For the text-containing cell, return its midpoint in [x, y] coordinate format. 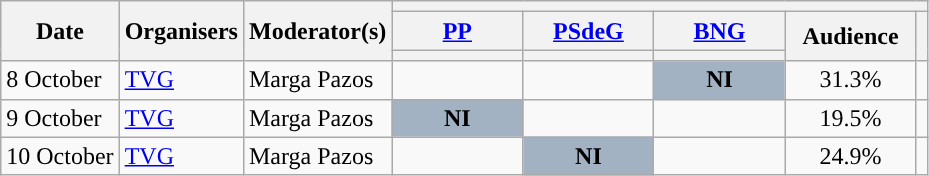
Date [60, 31]
24.9% [850, 156]
Audience [850, 36]
8 October [60, 80]
10 October [60, 156]
Organisers [181, 31]
Moderator(s) [317, 31]
PP [458, 31]
PSdeG [588, 31]
BNG [720, 31]
31.3% [850, 80]
19.5% [850, 118]
9 October [60, 118]
